Scan for the cell matching the given text and deliver its [X, Y] coordinate at center. 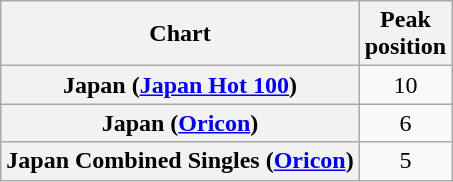
6 [405, 123]
10 [405, 85]
Chart [180, 34]
Japan (Japan Hot 100) [180, 85]
Japan Combined Singles (Oricon) [180, 161]
Peakposition [405, 34]
Japan (Oricon) [180, 123]
5 [405, 161]
